For the text-containing cell, return its midpoint in [X, Y] coordinate format. 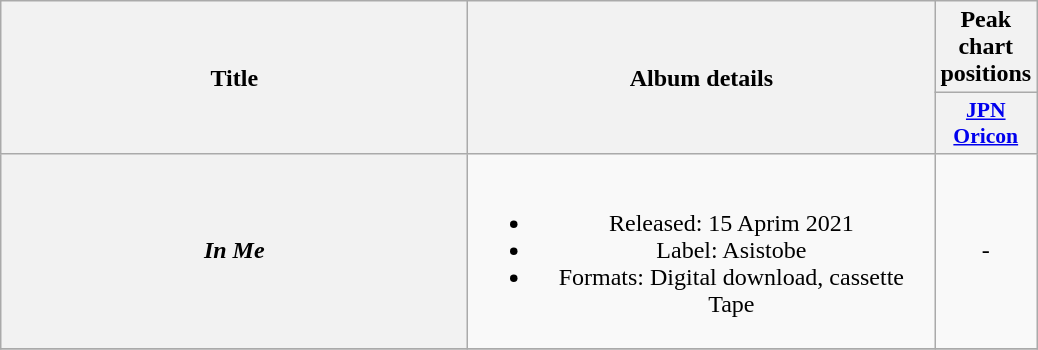
JPNOricon [986, 124]
In Me [234, 251]
Peakchartpositions [986, 47]
Album details [702, 78]
Title [234, 78]
Released: 15 Aprim 2021Label: AsistobeFormats: Digital download, cassette Tape [702, 251]
- [986, 251]
